Return the [x, y] coordinate for the center point of the cell that contains the specified text.  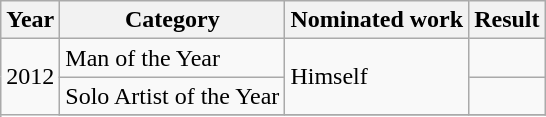
Solo Artist of the Year [172, 96]
2012 [30, 77]
Category [172, 20]
Result [507, 20]
Year [30, 20]
Man of the Year [172, 58]
Himself [377, 77]
Nominated work [377, 20]
